From the cell containing the given text, extract its center point as [X, Y] coordinate. 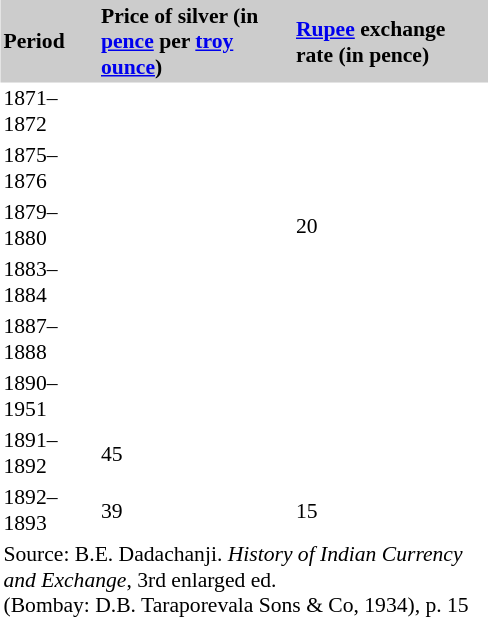
1887–1888 [49, 338]
Period [49, 41]
1875–1876 [49, 168]
1879–1880 [49, 224]
1871–1872 [49, 110]
20 [390, 224]
1890–1951 [49, 396]
1891–1892 [49, 452]
45 [196, 452]
1892–1893 [49, 510]
39 [196, 510]
1883–1884 [49, 282]
Price of silver (in pence per troy ounce) [196, 41]
15 [390, 510]
Rupee exchange rate (in pence) [390, 41]
